For the text-containing cell, return its midpoint in (x, y) coordinate format. 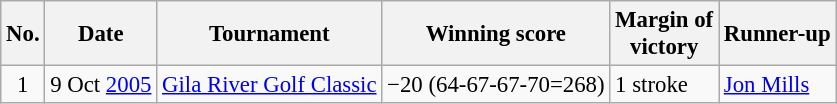
Winning score (496, 34)
No. (23, 34)
9 Oct 2005 (101, 85)
Date (101, 34)
Gila River Golf Classic (270, 85)
Margin ofvictory (664, 34)
Jon Mills (776, 85)
Runner-up (776, 34)
−20 (64-67-67-70=268) (496, 85)
1 (23, 85)
Tournament (270, 34)
1 stroke (664, 85)
